For the text-containing cell, return its midpoint in (X, Y) coordinate format. 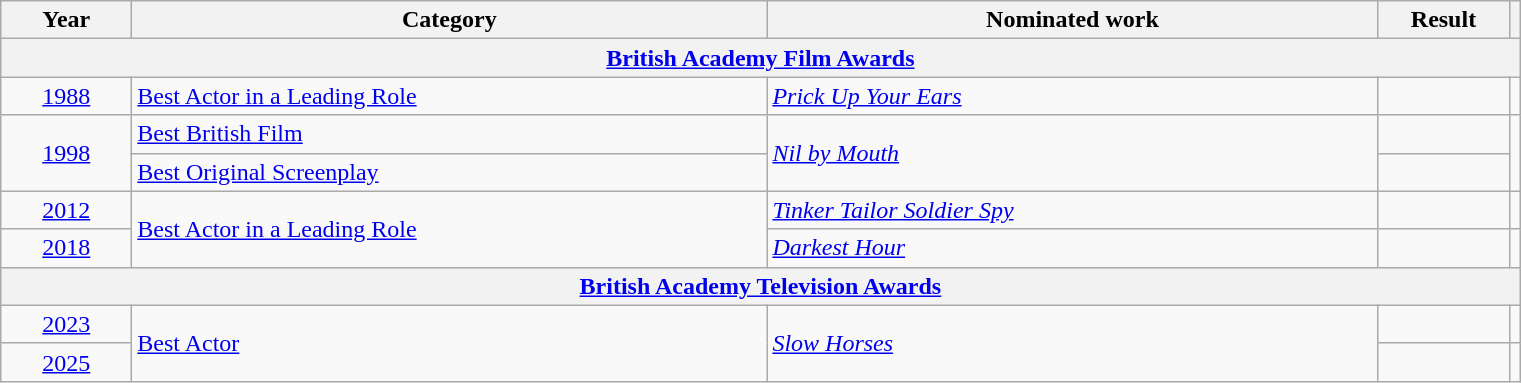
Nil by Mouth (1072, 153)
Best British Film (450, 134)
2012 (66, 210)
Category (450, 20)
Best Actor (450, 343)
Tinker Tailor Soldier Spy (1072, 210)
2023 (66, 324)
Prick Up Your Ears (1072, 96)
Best Original Screenplay (450, 172)
2018 (66, 248)
Nominated work (1072, 20)
Result (1444, 20)
Year (66, 20)
2025 (66, 362)
Darkest Hour (1072, 248)
1988 (66, 96)
Slow Horses (1072, 343)
British Academy Television Awards (760, 286)
1998 (66, 153)
British Academy Film Awards (760, 58)
